Detect which cell encompasses the target text, then output its (X, Y) center coordinate. 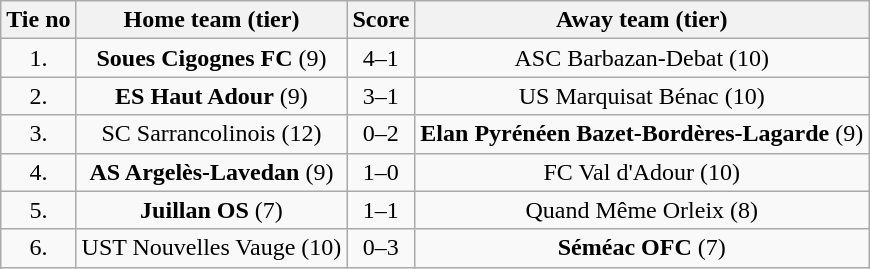
UST Nouvelles Vauge (10) (212, 248)
1–1 (381, 210)
3–1 (381, 96)
Away team (tier) (642, 20)
0–3 (381, 248)
FC Val d'Adour (10) (642, 172)
1. (38, 58)
ES Haut Adour (9) (212, 96)
1–0 (381, 172)
US Marquisat Bénac (10) (642, 96)
Home team (tier) (212, 20)
Score (381, 20)
0–2 (381, 134)
SC Sarrancolinois (12) (212, 134)
Quand Même Orleix (8) (642, 210)
3. (38, 134)
ASC Barbazan-Debat (10) (642, 58)
Elan Pyrénéen Bazet-Bordères-Lagarde (9) (642, 134)
Juillan OS (7) (212, 210)
Séméac OFC (7) (642, 248)
2. (38, 96)
Tie no (38, 20)
4. (38, 172)
6. (38, 248)
AS Argelès-Lavedan (9) (212, 172)
Soues Cigognes FC (9) (212, 58)
5. (38, 210)
4–1 (381, 58)
